Output the [x, y] coordinate of the center of the cell containing the given text.  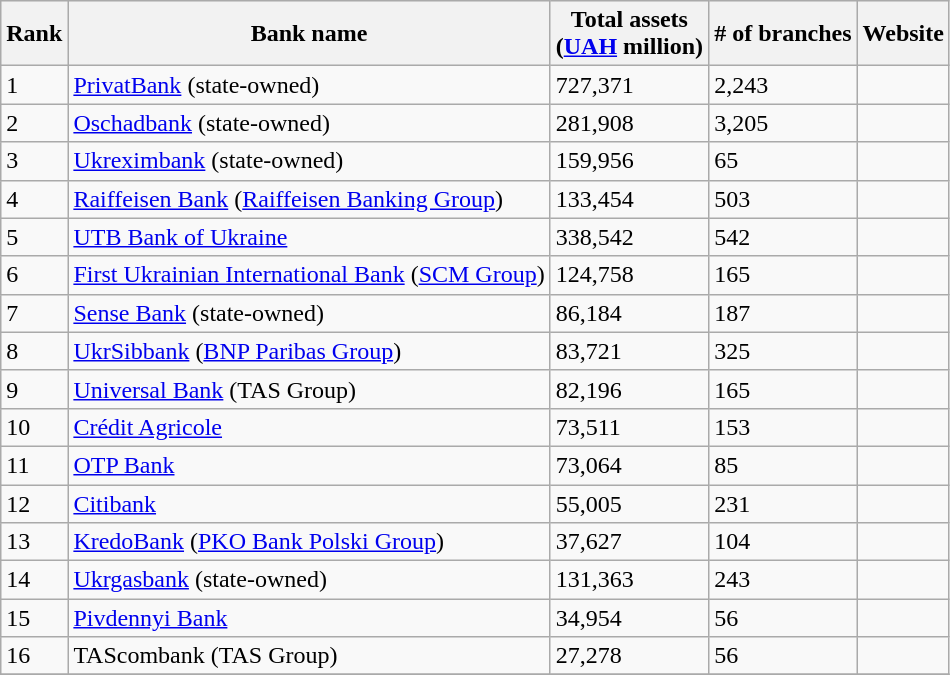
Website [903, 34]
UkrSibbank (BNP Paribas Group) [309, 351]
83,721 [629, 351]
10 [34, 427]
Raiffeisen Bank (Raiffeisen Banking Group) [309, 199]
86,184 [629, 313]
231 [783, 503]
3 [34, 161]
73,064 [629, 465]
503 [783, 199]
TAScombank (TAS Group) [309, 656]
73,511 [629, 427]
6 [34, 275]
# of branches [783, 34]
34,954 [629, 618]
55,005 [629, 503]
13 [34, 542]
12 [34, 503]
1 [34, 85]
159,956 [629, 161]
16 [34, 656]
37,627 [629, 542]
7 [34, 313]
3,205 [783, 123]
KredoBank (PKO Bank Polski Group) [309, 542]
85 [783, 465]
187 [783, 313]
133,454 [629, 199]
Universal Bank (TAS Group) [309, 389]
Rank [34, 34]
Crédit Agricole [309, 427]
325 [783, 351]
11 [34, 465]
124,758 [629, 275]
Oschadbank (state-owned) [309, 123]
338,542 [629, 237]
131,363 [629, 580]
Sense Bank (state-owned) [309, 313]
UTB Bank of Ukraine [309, 237]
153 [783, 427]
14 [34, 580]
243 [783, 580]
Pivdennyi Bank [309, 618]
82,196 [629, 389]
Bank name [309, 34]
2 [34, 123]
542 [783, 237]
27,278 [629, 656]
281,908 [629, 123]
8 [34, 351]
104 [783, 542]
4 [34, 199]
727,371 [629, 85]
Ukrgasbank (state-owned) [309, 580]
Citibank [309, 503]
65 [783, 161]
OTP Bank [309, 465]
Total assets(UAH million) [629, 34]
9 [34, 389]
Ukreximbank (state-owned) [309, 161]
PrivatBank (state-owned) [309, 85]
5 [34, 237]
15 [34, 618]
First Ukrainian International Bank (SCM Group) [309, 275]
2,243 [783, 85]
